From the cell containing the given text, extract its center point as [X, Y] coordinate. 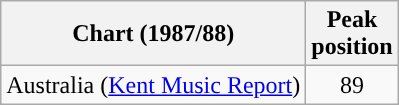
Australia (Kent Music Report) [154, 85]
89 [352, 85]
Peakposition [352, 34]
Chart (1987/88) [154, 34]
